From the cell containing the given text, extract its center point as (X, Y) coordinate. 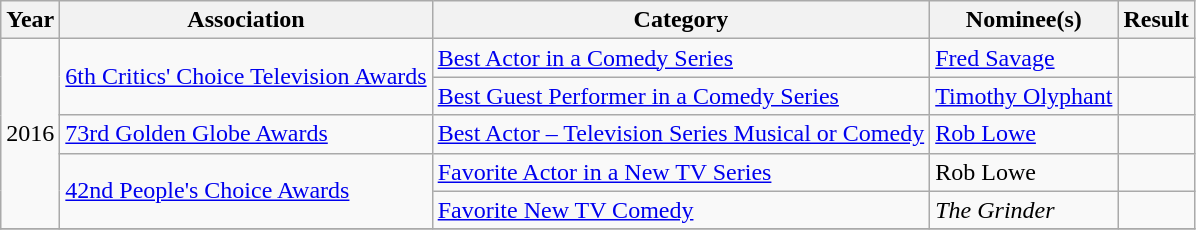
The Grinder (1024, 210)
Best Actor in a Comedy Series (681, 58)
Favorite Actor in a New TV Series (681, 172)
Fred Savage (1024, 58)
6th Critics' Choice Television Awards (246, 77)
2016 (30, 134)
Nominee(s) (1024, 20)
Best Actor – Television Series Musical or Comedy (681, 134)
Result (1156, 20)
Year (30, 20)
Favorite New TV Comedy (681, 210)
Best Guest Performer in a Comedy Series (681, 96)
Category (681, 20)
Association (246, 20)
Timothy Olyphant (1024, 96)
42nd People's Choice Awards (246, 191)
73rd Golden Globe Awards (246, 134)
